Extract the [X, Y] coordinate from the center of the cell holding the provided text.  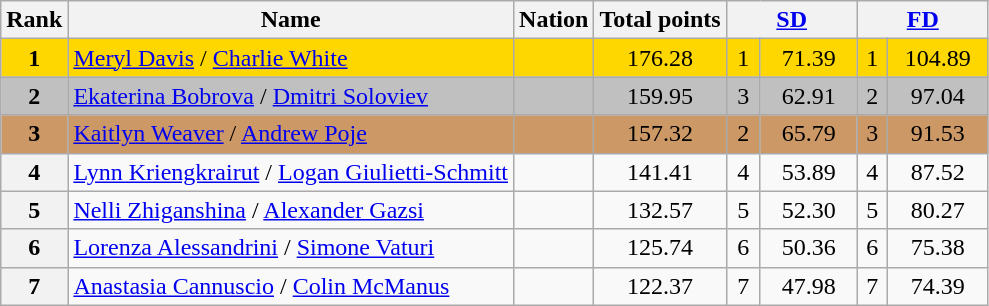
132.57 [660, 210]
Lorenza Alessandrini / Simone Vaturi [291, 248]
Rank [34, 20]
Kaitlyn Weaver / Andrew Poje [291, 134]
Nelli Zhiganshina / Alexander Gazsi [291, 210]
74.39 [938, 286]
Lynn Kriengkrairut / Logan Giulietti-Schmitt [291, 172]
87.52 [938, 172]
75.38 [938, 248]
47.98 [808, 286]
Nation [554, 20]
122.37 [660, 286]
65.79 [808, 134]
52.30 [808, 210]
125.74 [660, 248]
Anastasia Cannuscio / Colin McManus [291, 286]
Ekaterina Bobrova / Dmitri Soloviev [291, 96]
159.95 [660, 96]
SD [792, 20]
157.32 [660, 134]
141.41 [660, 172]
97.04 [938, 96]
Name [291, 20]
71.39 [808, 58]
53.89 [808, 172]
50.36 [808, 248]
Total points [660, 20]
Meryl Davis / Charlie White [291, 58]
80.27 [938, 210]
91.53 [938, 134]
62.91 [808, 96]
FD [922, 20]
104.89 [938, 58]
176.28 [660, 58]
